Return [x, y] of the center of cell containing provided text 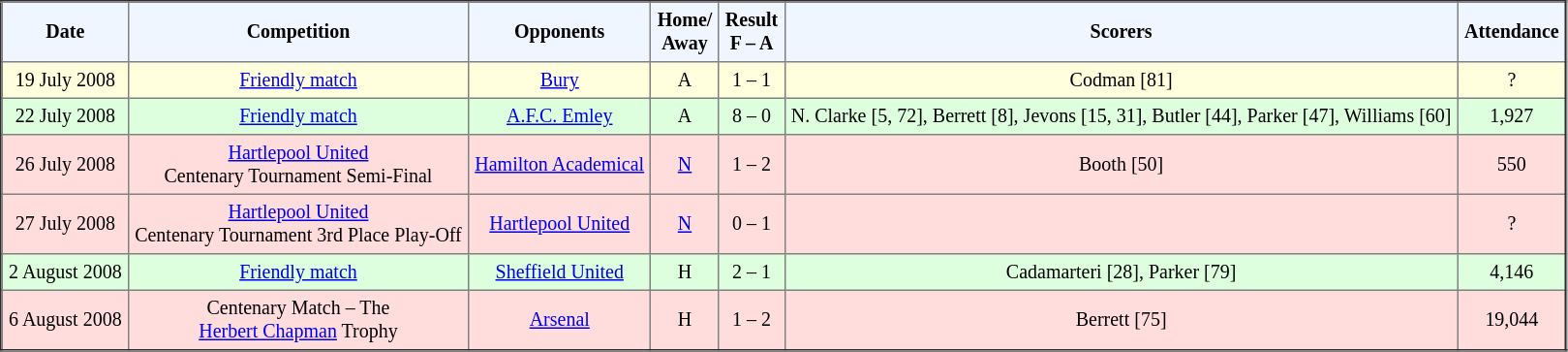
Opponents [560, 32]
Hartlepool United [560, 224]
26 July 2008 [66, 165]
Centenary Match – TheHerbert Chapman Trophy [298, 320]
19,044 [1512, 320]
1,927 [1512, 116]
19 July 2008 [66, 80]
ResultF – A [752, 32]
Berrett [75] [1122, 320]
A.F.C. Emley [560, 116]
27 July 2008 [66, 224]
Bury [560, 80]
Sheffield United [560, 272]
Date [66, 32]
N. Clarke [5, 72], Berrett [8], Jevons [15, 31], Butler [44], Parker [47], Williams [60] [1122, 116]
Home/Away [685, 32]
Scorers [1122, 32]
22 July 2008 [66, 116]
Cadamarteri [28], Parker [79] [1122, 272]
550 [1512, 165]
Hartlepool UnitedCentenary Tournament Semi-Final [298, 165]
Attendance [1512, 32]
Competition [298, 32]
Hamilton Academical [560, 165]
2 August 2008 [66, 272]
1 – 1 [752, 80]
Arsenal [560, 320]
Hartlepool UnitedCentenary Tournament 3rd Place Play-Off [298, 224]
0 – 1 [752, 224]
4,146 [1512, 272]
2 – 1 [752, 272]
6 August 2008 [66, 320]
Booth [50] [1122, 165]
8 – 0 [752, 116]
Codman [81] [1122, 80]
